Return the [X, Y] coordinate for the center point of the cell that contains the specified text.  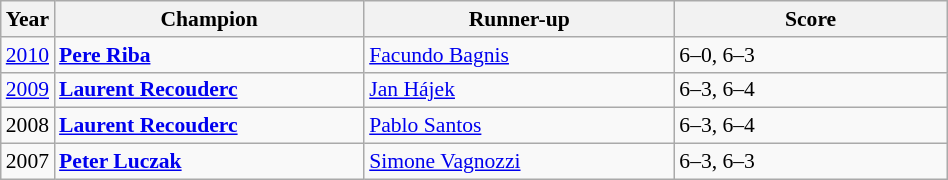
Runner-up [519, 19]
Pablo Santos [519, 126]
Score [810, 19]
2007 [28, 162]
2009 [28, 90]
6–3, 6–3 [810, 162]
Facundo Bagnis [519, 55]
Peter Luczak [209, 162]
Year [28, 19]
6–0, 6–3 [810, 55]
Champion [209, 19]
2008 [28, 126]
Pere Riba [209, 55]
Simone Vagnozzi [519, 162]
2010 [28, 55]
Jan Hájek [519, 90]
